Provide the (X, Y) coordinate of the cell's center where the given text is located.  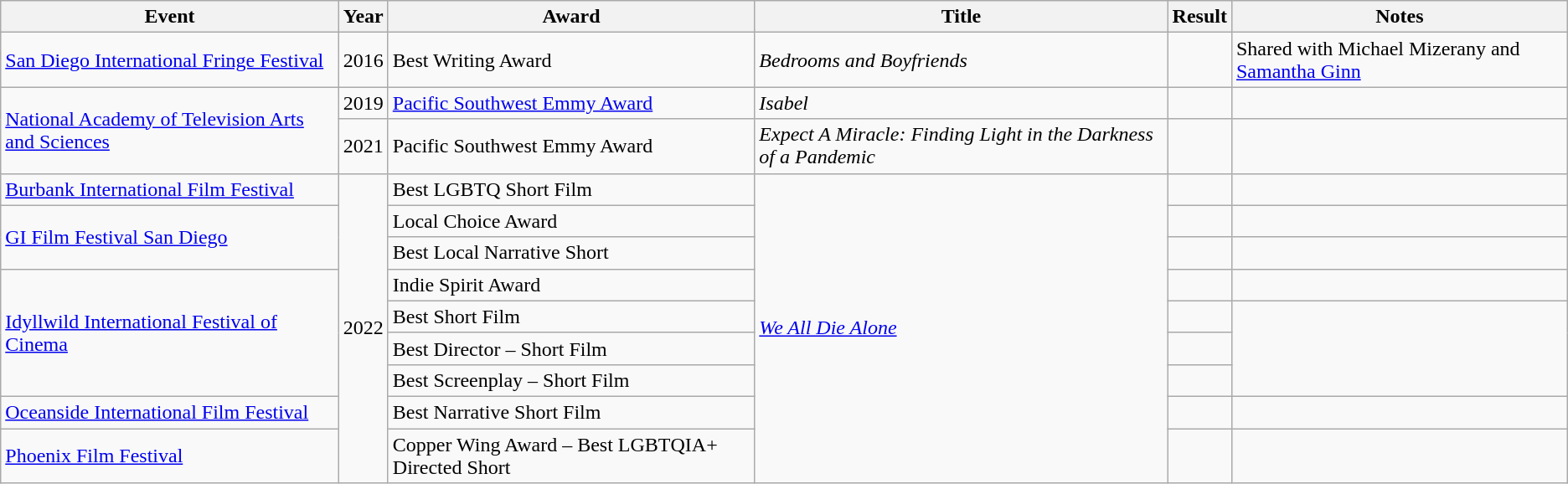
2021 (364, 146)
Best LGBTQ Short Film (571, 189)
GI Film Festival San Diego (169, 237)
Best Writing Award (571, 60)
Copper Wing Award – Best LGBTQIA+ Directed Short (571, 456)
2019 (364, 103)
Expect A Miracle: Finding Light in the Darkness of a Pandemic (962, 146)
2022 (364, 328)
Local Choice Award (571, 221)
Best Local Narrative Short (571, 253)
Burbank International Film Festival (169, 189)
San Diego International Fringe Festival (169, 60)
We All Die Alone (962, 328)
Idyllwild International Festival of Cinema (169, 332)
Award (571, 17)
Event (169, 17)
Shared with Michael Mizerany and Samantha Ginn (1399, 60)
Best Short Film (571, 317)
Isabel (962, 103)
Indie Spirit Award (571, 285)
Notes (1399, 17)
Title (962, 17)
Best Narrative Short Film (571, 412)
Best Screenplay – Short Film (571, 380)
Oceanside International Film Festival (169, 412)
Year (364, 17)
National Academy of Television Arts and Sciences (169, 131)
Phoenix Film Festival (169, 456)
Bedrooms and Boyfriends (962, 60)
2016 (364, 60)
Best Director – Short Film (571, 348)
Result (1199, 17)
